Extract the (X, Y) coordinate from the center of the cell holding the provided text.  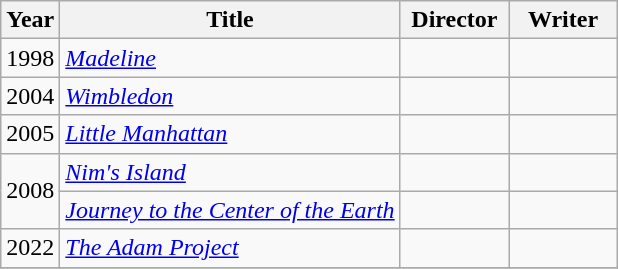
Director (454, 20)
The Adam Project (230, 248)
2022 (30, 248)
2005 (30, 134)
1998 (30, 58)
Writer (564, 20)
Little Manhattan (230, 134)
Wimbledon (230, 96)
Madeline (230, 58)
Nim's Island (230, 172)
2008 (30, 191)
Title (230, 20)
Year (30, 20)
2004 (30, 96)
Journey to the Center of the Earth (230, 210)
